Capture the cell that displays the provided text and extract its [x, y] central coordinate. 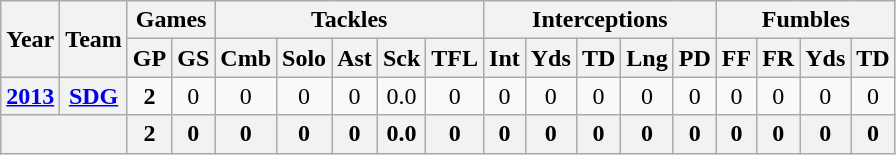
Tackles [350, 20]
Year [30, 39]
Ast [355, 58]
GP [149, 58]
Sck [401, 58]
SDG [94, 96]
FR [778, 58]
Lng [647, 58]
Solo [304, 58]
PD [694, 58]
FF [736, 58]
Int [505, 58]
Interceptions [600, 20]
Team [94, 39]
Games [170, 20]
Fumbles [806, 20]
2013 [30, 96]
TFL [455, 58]
Cmb [246, 58]
GS [194, 58]
